Scan for the cell matching the given text and deliver its (X, Y) coordinate at center. 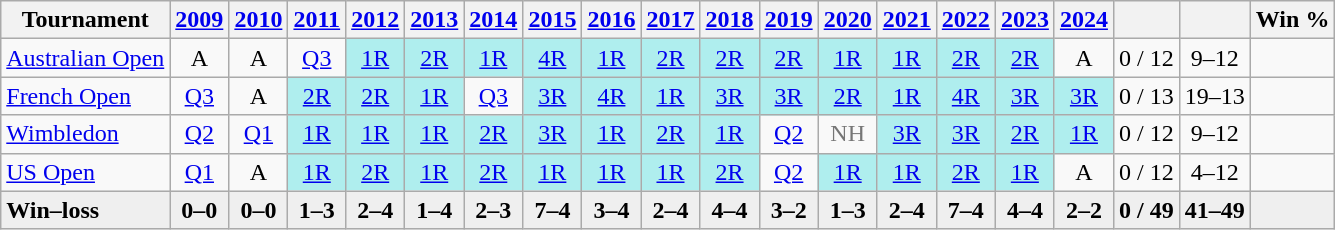
2009 (200, 20)
2024 (1084, 20)
2021 (906, 20)
41–49 (1214, 210)
0 / 13 (1146, 96)
2013 (434, 20)
4–12 (1214, 172)
2019 (788, 20)
2015 (552, 20)
1–4 (434, 210)
2018 (730, 20)
19–13 (1214, 96)
2010 (258, 20)
2022 (966, 20)
2023 (1024, 20)
3–2 (788, 210)
3–4 (612, 210)
NH (848, 134)
Wimbledon (86, 134)
French Open (86, 96)
Tournament (86, 20)
2011 (317, 20)
Win–loss (86, 210)
2017 (670, 20)
2012 (376, 20)
0 / 49 (1146, 210)
Win % (1292, 20)
US Open (86, 172)
2014 (494, 20)
2020 (848, 20)
Australian Open (86, 58)
2–3 (494, 210)
2–2 (1084, 210)
2016 (612, 20)
